Search for the cell housing the specified text and yield its [X, Y] center coordinate. 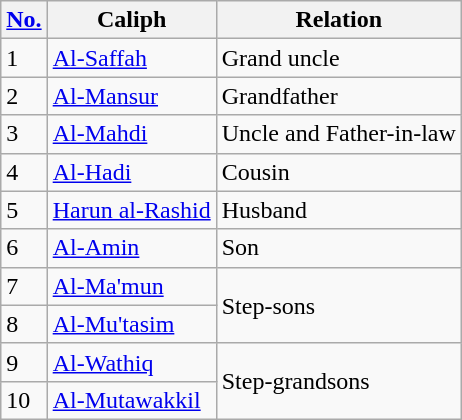
1 [24, 58]
3 [24, 134]
Husband [338, 210]
6 [24, 248]
5 [24, 210]
Grand uncle [338, 58]
Caliph [132, 20]
Al-Hadi [132, 172]
Cousin [338, 172]
Al-Mansur [132, 96]
Uncle and Father-in-law [338, 134]
Al-Ma'mun [132, 286]
Relation [338, 20]
2 [24, 96]
Step-grandsons [338, 381]
Al-Mu'tasim [132, 324]
Al-Saffah [132, 58]
Step-sons [338, 305]
Grandfather [338, 96]
No. [24, 20]
8 [24, 324]
4 [24, 172]
9 [24, 362]
Harun al-Rashid [132, 210]
Al-Amin [132, 248]
Al-Mahdi [132, 134]
Al-Wathiq [132, 362]
10 [24, 400]
Son [338, 248]
Al-Mutawakkil [132, 400]
7 [24, 286]
